Scan for the cell matching the given text and deliver its [x, y] coordinate at center. 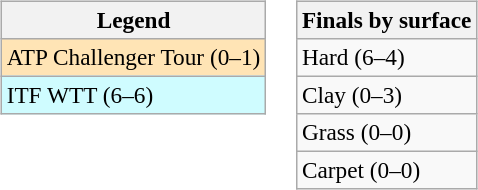
Carpet (0–0) [387, 171]
ITF WTT (6–6) [133, 95]
ATP Challenger Tour (0–1) [133, 57]
Legend [133, 20]
Grass (0–0) [387, 133]
Finals by surface [387, 20]
Hard (6–4) [387, 57]
Clay (0–3) [387, 95]
